From the cell containing the given text, extract its center point as [X, Y] coordinate. 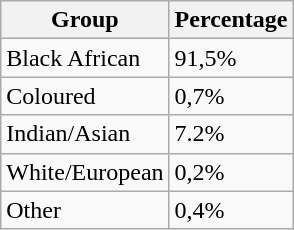
0,2% [231, 172]
0,7% [231, 96]
7.2% [231, 134]
0,4% [231, 210]
White/European [85, 172]
Black African [85, 58]
Coloured [85, 96]
91,5% [231, 58]
Indian/Asian [85, 134]
Group [85, 20]
Other [85, 210]
Percentage [231, 20]
